Scan for the cell matching the given text and deliver its [x, y] coordinate at center. 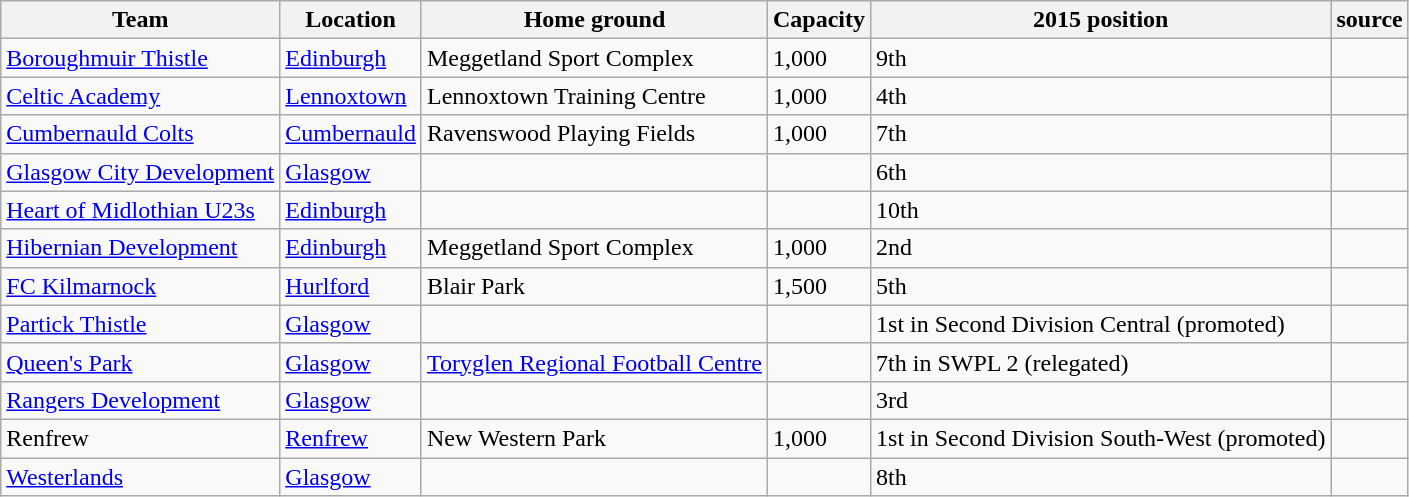
Hurlford [351, 286]
7th [1101, 134]
Queen's Park [140, 362]
Toryglen Regional Football Centre [594, 362]
Rangers Development [140, 400]
8th [1101, 477]
Lennoxtown Training Centre [594, 96]
5th [1101, 286]
Heart of Midlothian U23s [140, 210]
Capacity [818, 20]
Lennoxtown [351, 96]
1,500 [818, 286]
Cumbernauld [351, 134]
4th [1101, 96]
Location [351, 20]
6th [1101, 172]
2nd [1101, 248]
Celtic Academy [140, 96]
source [1370, 20]
10th [1101, 210]
Blair Park [594, 286]
9th [1101, 58]
Cumbernauld Colts [140, 134]
3rd [1101, 400]
FC Kilmarnock [140, 286]
Ravenswood Playing Fields [594, 134]
New Western Park [594, 438]
1st in Second Division South-West (promoted) [1101, 438]
2015 position [1101, 20]
Home ground [594, 20]
1st in Second Division Central (promoted) [1101, 324]
Partick Thistle [140, 324]
7th in SWPL 2 (relegated) [1101, 362]
Hibernian Development [140, 248]
Boroughmuir Thistle [140, 58]
Team [140, 20]
Glasgow City Development [140, 172]
Westerlands [140, 477]
